Capture the cell that displays the provided text and extract its (x, y) central coordinate. 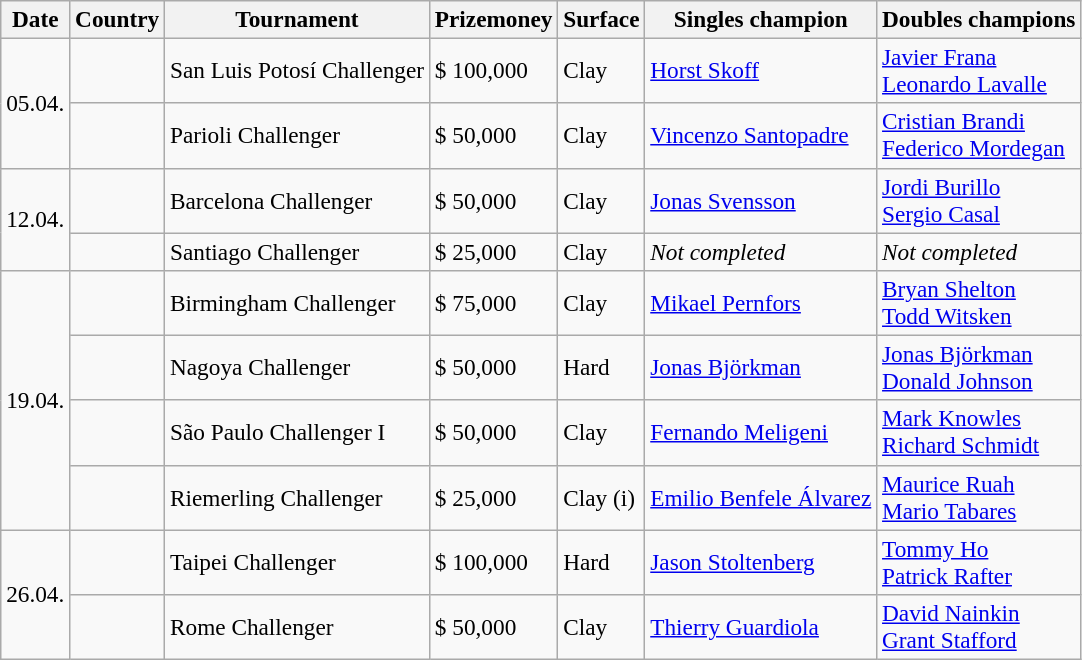
Vincenzo Santopadre (761, 136)
Jordi Burillo Sergio Casal (979, 200)
Prizemoney (493, 19)
Parioli Challenger (298, 136)
Javier Frana Leonardo Lavalle (979, 70)
Singles champion (761, 19)
05.04. (36, 103)
Emilio Benfele Álvarez (761, 498)
São Paulo Challenger I (298, 432)
Jonas Björkman (761, 368)
Mark Knowles Richard Schmidt (979, 432)
Date (36, 19)
Mikael Pernfors (761, 302)
Tommy Ho Patrick Rafter (979, 562)
19.04. (36, 400)
Country (118, 19)
Birmingham Challenger (298, 302)
Tournament (298, 19)
Rome Challenger (298, 626)
Jonas Svensson (761, 200)
Nagoya Challenger (298, 368)
David Nainkin Grant Stafford (979, 626)
Horst Skoff (761, 70)
Barcelona Challenger (298, 200)
Jonas Björkman Donald Johnson (979, 368)
Bryan Shelton Todd Witsken (979, 302)
12.04. (36, 220)
Clay (i) (602, 498)
Cristian Brandi Federico Mordegan (979, 136)
Thierry Guardiola (761, 626)
Fernando Meligeni (761, 432)
Santiago Challenger (298, 251)
Taipei Challenger (298, 562)
Riemerling Challenger (298, 498)
26.04. (36, 594)
$ 75,000 (493, 302)
Maurice Ruah Mario Tabares (979, 498)
Jason Stoltenberg (761, 562)
Doubles champions (979, 19)
San Luis Potosí Challenger (298, 70)
Surface (602, 19)
